Provide the (X, Y) coordinate of the cell's center where the given text is located.  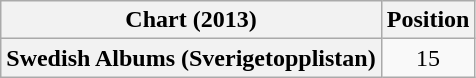
Swedish Albums (Sverigetopplistan) (191, 58)
Chart (2013) (191, 20)
Position (428, 20)
15 (428, 58)
